Extract the [X, Y] coordinate from the center of the cell holding the provided text.  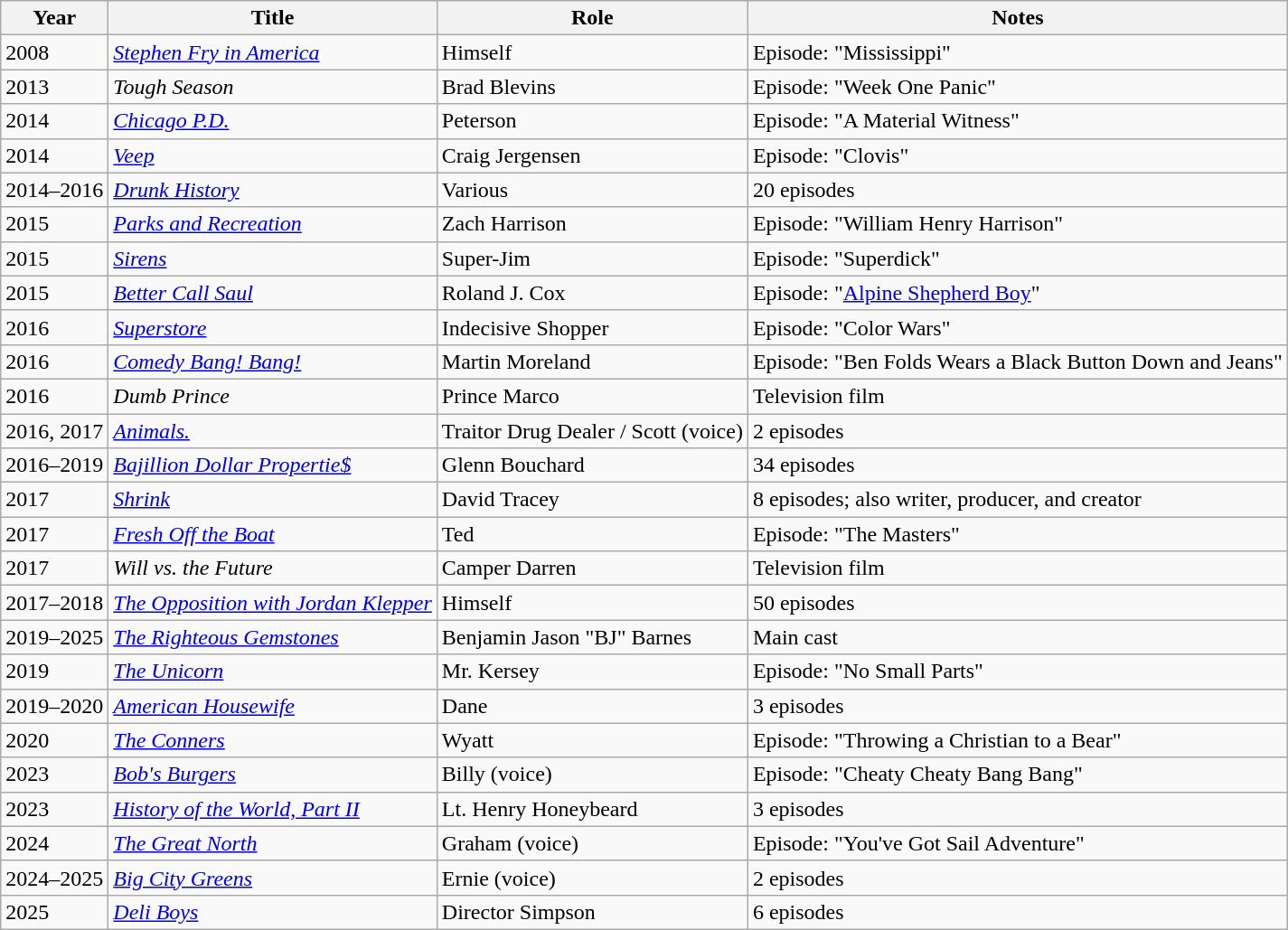
Craig Jergensen [592, 155]
American Housewife [273, 706]
Episode: "Mississippi" [1018, 52]
2024 [54, 843]
Wyatt [592, 740]
The Conners [273, 740]
2017–2018 [54, 603]
Better Call Saul [273, 293]
Episode: "Alpine Shepherd Boy" [1018, 293]
Big City Greens [273, 878]
Episode: "You've Got Sail Adventure" [1018, 843]
6 episodes [1018, 912]
Episode: "The Masters" [1018, 534]
Super-Jim [592, 258]
34 episodes [1018, 465]
Ted [592, 534]
Deli Boys [273, 912]
Episode: "Ben Folds Wears a Black Button Down and Jeans" [1018, 362]
2019–2025 [54, 637]
Episode: "Color Wars" [1018, 327]
Episode: "Cheaty Cheaty Bang Bang" [1018, 775]
The Opposition with Jordan Klepper [273, 603]
Title [273, 18]
Camper Darren [592, 568]
Main cast [1018, 637]
Graham (voice) [592, 843]
Episode: "William Henry Harrison" [1018, 224]
Director Simpson [592, 912]
Will vs. the Future [273, 568]
Ernie (voice) [592, 878]
2025 [54, 912]
Lt. Henry Honeybeard [592, 809]
Sirens [273, 258]
8 episodes; also writer, producer, and creator [1018, 500]
Parks and Recreation [273, 224]
Shrink [273, 500]
Stephen Fry in America [273, 52]
History of the World, Part II [273, 809]
Animals. [273, 431]
The Unicorn [273, 672]
Notes [1018, 18]
20 episodes [1018, 190]
Martin Moreland [592, 362]
Brad Blevins [592, 87]
2019–2020 [54, 706]
Billy (voice) [592, 775]
Superstore [273, 327]
2020 [54, 740]
Veep [273, 155]
Roland J. Cox [592, 293]
Episode: "Week One Panic" [1018, 87]
Bajillion Dollar Propertie$ [273, 465]
Bob's Burgers [273, 775]
Episode: "No Small Parts" [1018, 672]
2019 [54, 672]
The Great North [273, 843]
Chicago P.D. [273, 121]
Comedy Bang! Bang! [273, 362]
2016–2019 [54, 465]
Mr. Kersey [592, 672]
Episode: "Superdick" [1018, 258]
Indecisive Shopper [592, 327]
2024–2025 [54, 878]
Benjamin Jason "BJ" Barnes [592, 637]
2008 [54, 52]
Prince Marco [592, 396]
Tough Season [273, 87]
2013 [54, 87]
Dane [592, 706]
Episode: "A Material Witness" [1018, 121]
2016, 2017 [54, 431]
David Tracey [592, 500]
The Righteous Gemstones [273, 637]
Traitor Drug Dealer / Scott (voice) [592, 431]
Drunk History [273, 190]
Episode: "Clovis" [1018, 155]
2014–2016 [54, 190]
Various [592, 190]
Year [54, 18]
Dumb Prince [273, 396]
Peterson [592, 121]
Fresh Off the Boat [273, 534]
Zach Harrison [592, 224]
Role [592, 18]
Glenn Bouchard [592, 465]
50 episodes [1018, 603]
Episode: "Throwing a Christian to a Bear" [1018, 740]
